Search for the cell housing the specified text and yield its (x, y) center coordinate. 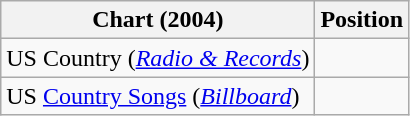
Chart (2004) (158, 20)
Position (362, 20)
US Country Songs (Billboard) (158, 96)
US Country (Radio & Records) (158, 58)
